Provide the [x, y] coordinate of the cell's center where the given text is located.  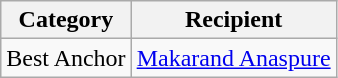
Category [66, 20]
Best Anchor [66, 58]
Recipient [234, 20]
Makarand Anaspure [234, 58]
